Output the (X, Y) coordinate of the center of the cell containing the given text.  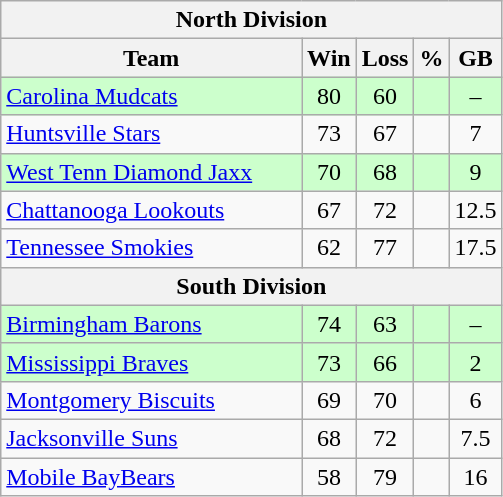
Tennessee Smokies (152, 248)
12.5 (476, 210)
2 (476, 362)
58 (330, 477)
80 (330, 96)
Mobile BayBears (152, 477)
6 (476, 400)
Mississippi Braves (152, 362)
GB (476, 58)
7.5 (476, 438)
74 (330, 324)
79 (385, 477)
77 (385, 248)
West Tenn Diamond Jaxx (152, 172)
69 (330, 400)
Birmingham Barons (152, 324)
North Division (252, 20)
66 (385, 362)
Team (152, 58)
% (432, 58)
9 (476, 172)
16 (476, 477)
Huntsville Stars (152, 134)
60 (385, 96)
Montgomery Biscuits (152, 400)
South Division (252, 286)
Loss (385, 58)
62 (330, 248)
Win (330, 58)
Carolina Mudcats (152, 96)
Jacksonville Suns (152, 438)
63 (385, 324)
Chattanooga Lookouts (152, 210)
7 (476, 134)
17.5 (476, 248)
